Find where the given text appears and provide that cell's center as [X, Y] coordinate. 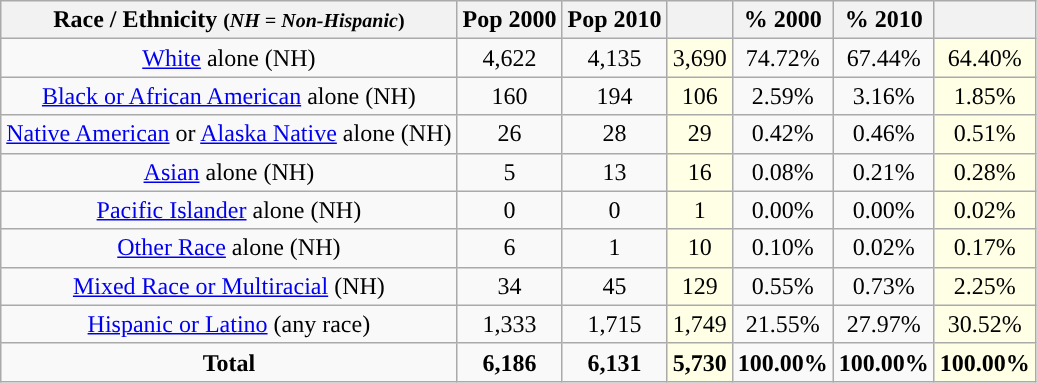
4,622 [510, 58]
10 [700, 248]
0.08% [782, 172]
106 [700, 96]
27.97% [884, 324]
0.17% [984, 248]
4,135 [614, 58]
5,730 [700, 362]
0.51% [984, 134]
Asian alone (NH) [229, 172]
Total [229, 362]
Black or African American alone (NH) [229, 96]
0.28% [984, 172]
0.55% [782, 286]
% 2000 [782, 20]
16 [700, 172]
28 [614, 134]
0.21% [884, 172]
160 [510, 96]
67.44% [884, 58]
0.10% [782, 248]
Pacific Islander alone (NH) [229, 210]
1.85% [984, 96]
26 [510, 134]
1,749 [700, 324]
1,333 [510, 324]
13 [614, 172]
29 [700, 134]
64.40% [984, 58]
74.72% [782, 58]
45 [614, 286]
0.42% [782, 134]
1,715 [614, 324]
0.73% [884, 286]
194 [614, 96]
Native American or Alaska Native alone (NH) [229, 134]
2.59% [782, 96]
6,186 [510, 362]
White alone (NH) [229, 58]
6,131 [614, 362]
34 [510, 286]
21.55% [782, 324]
3,690 [700, 58]
0.46% [884, 134]
Pop 2010 [614, 20]
Mixed Race or Multiracial (NH) [229, 286]
6 [510, 248]
2.25% [984, 286]
3.16% [884, 96]
5 [510, 172]
129 [700, 286]
30.52% [984, 324]
Other Race alone (NH) [229, 248]
Pop 2000 [510, 20]
% 2010 [884, 20]
Race / Ethnicity (NH = Non-Hispanic) [229, 20]
Hispanic or Latino (any race) [229, 324]
